Return (X, Y) of the center of cell containing provided text 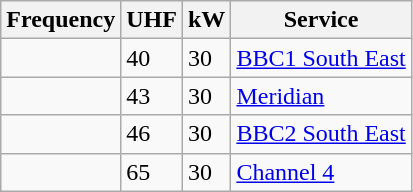
Meridian (321, 96)
46 (152, 134)
Channel 4 (321, 172)
Frequency (61, 20)
UHF (152, 20)
43 (152, 96)
40 (152, 58)
BBC2 South East (321, 134)
BBC1 South East (321, 58)
65 (152, 172)
kW (206, 20)
Service (321, 20)
